Determine the (X, Y) coordinate at the center of the cell enclosing the given text.  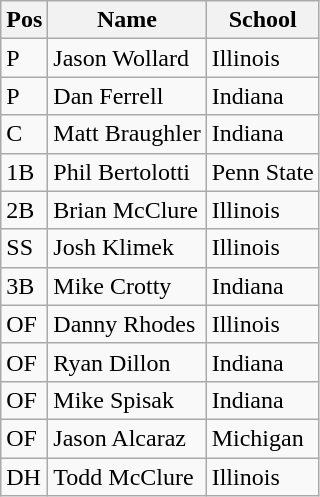
C (24, 134)
SS (24, 248)
School (262, 20)
3B (24, 286)
Jason Wollard (127, 58)
Jason Alcaraz (127, 438)
Phil Bertolotti (127, 172)
Todd McClure (127, 477)
Pos (24, 20)
2B (24, 210)
DH (24, 477)
Mike Spisak (127, 400)
1B (24, 172)
Brian McClure (127, 210)
Mike Crotty (127, 286)
Josh Klimek (127, 248)
Name (127, 20)
Michigan (262, 438)
Penn State (262, 172)
Dan Ferrell (127, 96)
Danny Rhodes (127, 324)
Matt Braughler (127, 134)
Ryan Dillon (127, 362)
